Pinpoint the cell where the given text exists, returning its [X, Y] midpoint coordinate. 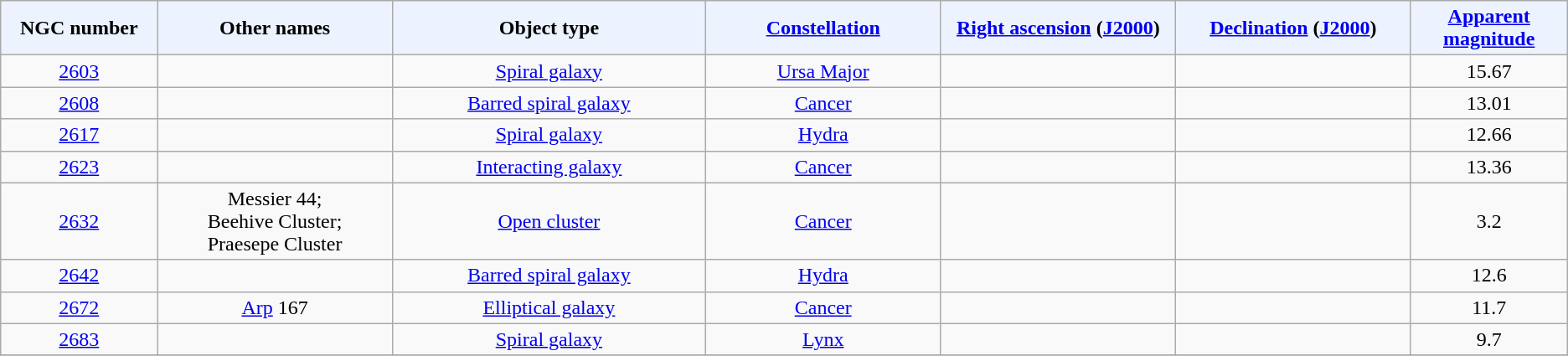
2623 [79, 167]
Arp 167 [275, 307]
Apparent magnitude [1489, 28]
Messier 44;Beehive Cluster;Praesepe Cluster [275, 221]
2642 [79, 276]
Object type [549, 28]
Open cluster [549, 221]
2632 [79, 221]
NGC number [79, 28]
12.6 [1489, 276]
13.01 [1489, 103]
13.36 [1489, 167]
Declination (J2000) [1293, 28]
2603 [79, 71]
Constellation [823, 28]
Interacting galaxy [549, 167]
Other names [275, 28]
2672 [79, 307]
2608 [79, 103]
11.7 [1489, 307]
Elliptical galaxy [549, 307]
Ursa Major [823, 71]
2683 [79, 339]
2617 [79, 135]
Lynx [823, 339]
Right ascension (J2000) [1059, 28]
3.2 [1489, 221]
15.67 [1489, 71]
12.66 [1489, 135]
9.7 [1489, 339]
